Return (x, y) of the center of cell containing provided text 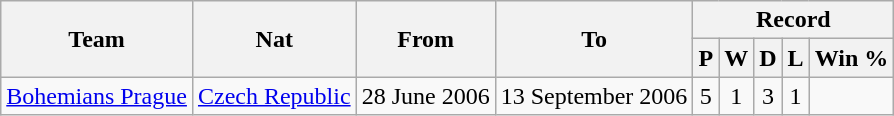
Czech Republic (274, 96)
W (736, 58)
Win % (852, 58)
D (768, 58)
13 September 2006 (594, 96)
Bohemians Prague (97, 96)
P (706, 58)
28 June 2006 (426, 96)
Record (794, 20)
To (594, 39)
From (426, 39)
Nat (274, 39)
5 (706, 96)
3 (768, 96)
L (796, 58)
Team (97, 39)
